Determine the (X, Y) coordinate at the center of the cell enclosing the given text.  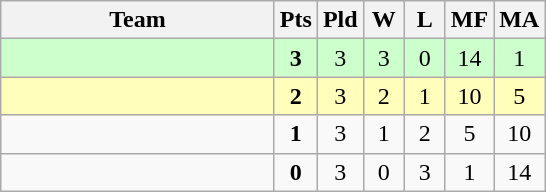
Team (138, 20)
Pts (296, 20)
L (424, 20)
MA (520, 20)
W (384, 20)
Pld (340, 20)
MF (469, 20)
